Capture the cell that displays the provided text and extract its (x, y) central coordinate. 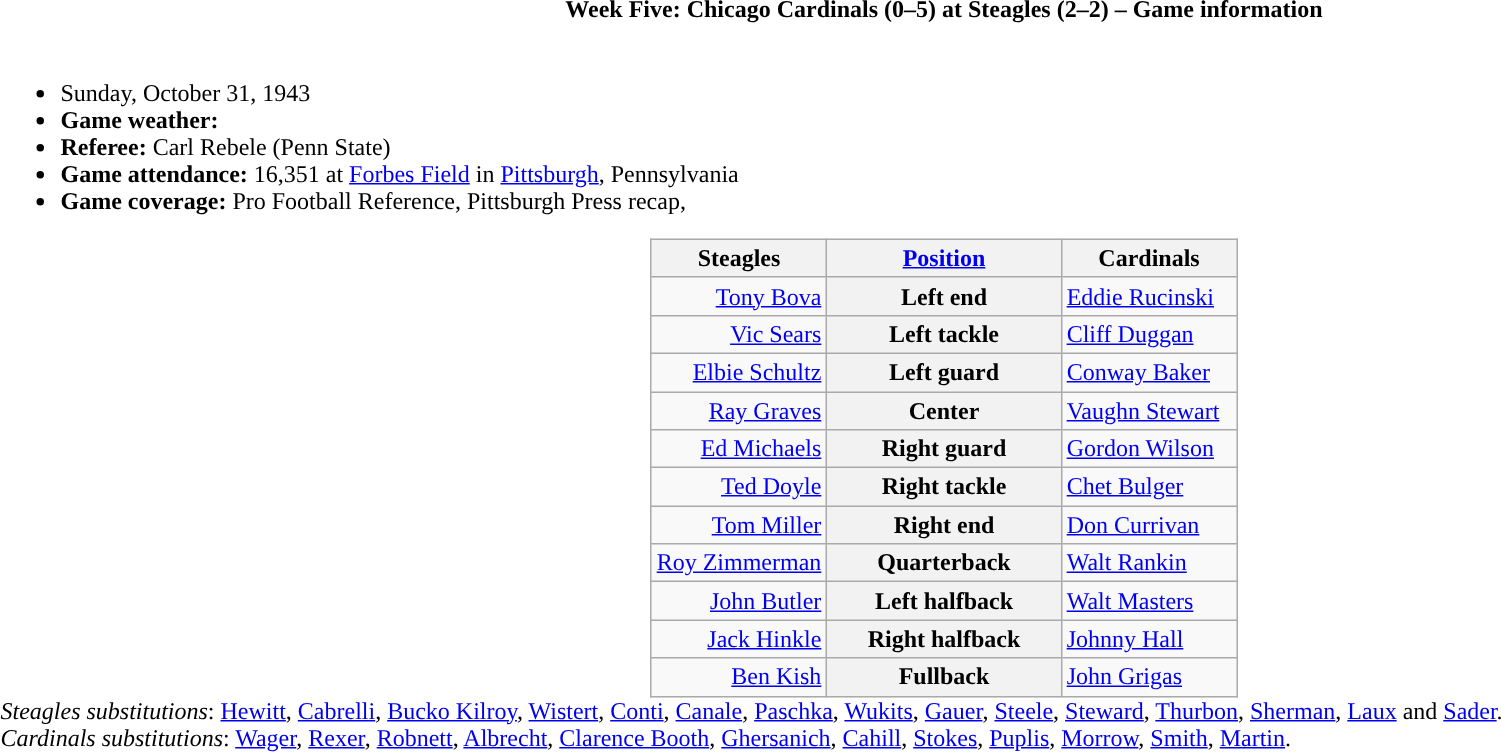
Ed Michaels (739, 449)
Left halfback (944, 601)
Eddie Rucinski (1149, 296)
Ted Doyle (739, 487)
Chet Bulger (1149, 487)
Johnny Hall (1149, 639)
Tony Bova (739, 296)
Vic Sears (739, 334)
Roy Zimmerman (739, 563)
Elbie Schultz (739, 372)
Ben Kish (739, 677)
John Grigas (1149, 677)
Tom Miller (739, 525)
Gordon Wilson (1149, 449)
Ray Graves (739, 411)
Cardinals (1149, 258)
Jack Hinkle (739, 639)
Position (944, 258)
Conway Baker (1149, 372)
Don Currivan (1149, 525)
Right end (944, 525)
Right tackle (944, 487)
Left end (944, 296)
Right guard (944, 449)
Quarterback (944, 563)
Steagles (739, 258)
Walt Masters (1149, 601)
Fullback (944, 677)
Center (944, 411)
Right halfback (944, 639)
Vaughn Stewart (1149, 411)
John Butler (739, 601)
Cliff Duggan (1149, 334)
Left tackle (944, 334)
Walt Rankin (1149, 563)
Left guard (944, 372)
